Locate the cell with the specified text and output its (X, Y) center coordinate. 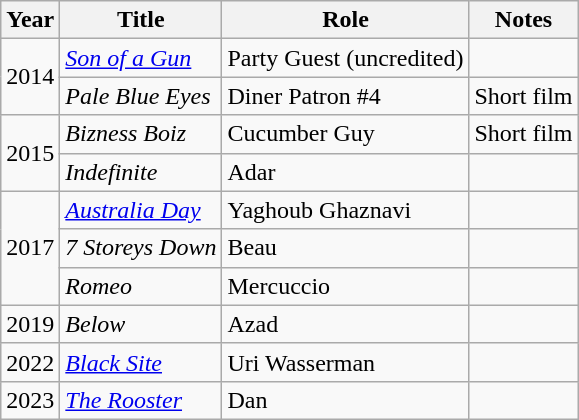
Australia Day (141, 210)
Uri Wasserman (346, 362)
7 Storeys Down (141, 248)
2015 (30, 153)
2017 (30, 248)
Black Site (141, 362)
2014 (30, 77)
Diner Patron #4 (346, 96)
Dan (346, 400)
2022 (30, 362)
Cucumber Guy (346, 134)
Indefinite (141, 172)
Yaghoub Ghaznavi (346, 210)
Son of a Gun (141, 58)
Pale Blue Eyes (141, 96)
Mercuccio (346, 286)
2023 (30, 400)
Year (30, 20)
The Rooster (141, 400)
2019 (30, 324)
Role (346, 20)
Adar (346, 172)
Bizness Boiz (141, 134)
Romeo (141, 286)
Beau (346, 248)
Azad (346, 324)
Notes (524, 20)
Party Guest (uncredited) (346, 58)
Below (141, 324)
Title (141, 20)
